Capture the cell that displays the provided text and extract its (X, Y) central coordinate. 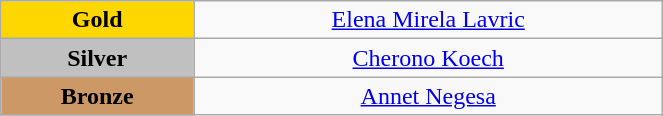
Annet Negesa (428, 96)
Cherono Koech (428, 58)
Gold (98, 20)
Bronze (98, 96)
Silver (98, 58)
Elena Mirela Lavric (428, 20)
